Identify which cell holds the provided text, then report its [x, y] central coordinate. 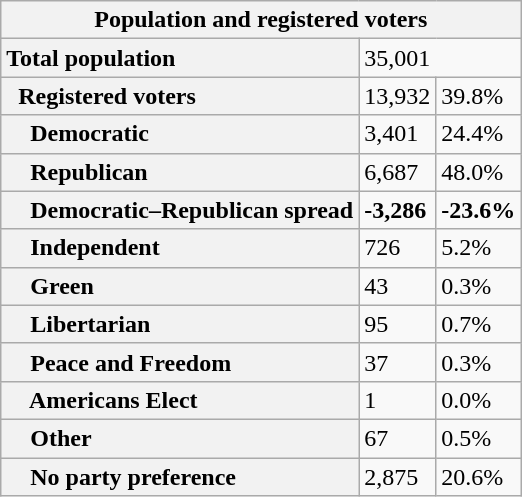
Libertarian [180, 324]
-23.6% [478, 210]
5.2% [478, 248]
3,401 [398, 134]
0.5% [478, 438]
95 [398, 324]
Democratic–Republican spread [180, 210]
726 [398, 248]
Democratic [180, 134]
Registered voters [180, 96]
Population and registered voters [261, 20]
Total population [180, 58]
67 [398, 438]
35,001 [440, 58]
39.8% [478, 96]
43 [398, 286]
0.0% [478, 400]
Americans Elect [180, 400]
2,875 [398, 477]
6,687 [398, 172]
13,932 [398, 96]
Peace and Freedom [180, 362]
48.0% [478, 172]
Independent [180, 248]
No party preference [180, 477]
20.6% [478, 477]
24.4% [478, 134]
0.7% [478, 324]
37 [398, 362]
Republican [180, 172]
Other [180, 438]
Green [180, 286]
1 [398, 400]
-3,286 [398, 210]
